Detect which cell encompasses the target text, then output its [X, Y] center coordinate. 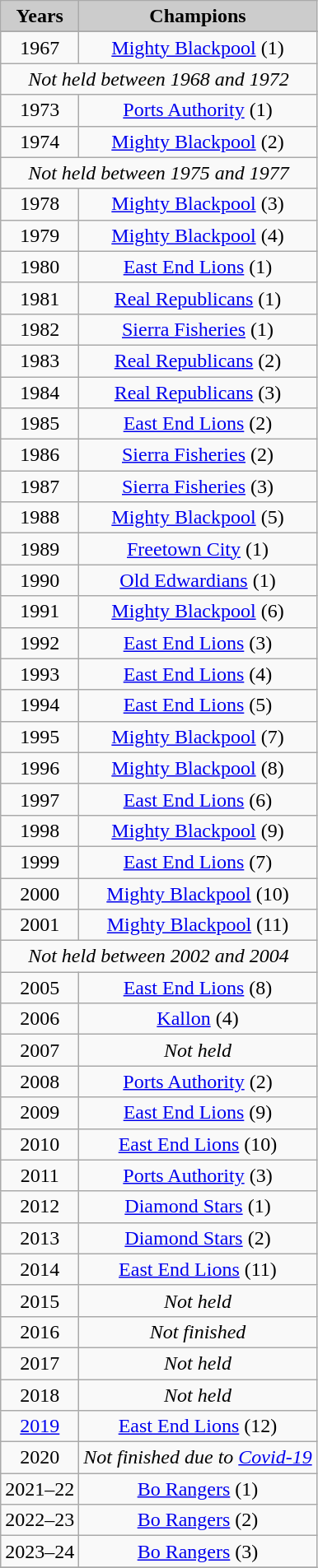
1967 [40, 48]
1991 [40, 612]
2010 [40, 1144]
1996 [40, 768]
Mighty Blackpool (10) [198, 893]
2022–23 [40, 1520]
East End Lions (9) [198, 1113]
1984 [40, 393]
East End Lions (8) [198, 988]
Real Republicans (3) [198, 393]
Mighty Blackpool (6) [198, 612]
Bo Rangers (2) [198, 1520]
1995 [40, 737]
2001 [40, 925]
1994 [40, 705]
Not finished due to Covid-19 [198, 1458]
2020 [40, 1458]
Diamond Stars (1) [198, 1207]
1988 [40, 518]
1985 [40, 424]
East End Lions (7) [198, 862]
2023–24 [40, 1552]
1992 [40, 643]
Kallon (4) [198, 1019]
2014 [40, 1269]
Mighty Blackpool (5) [198, 518]
2013 [40, 1238]
1979 [40, 235]
2019 [40, 1426]
Mighty Blackpool (4) [198, 235]
2017 [40, 1363]
Not finished [198, 1332]
Bo Rangers (3) [198, 1552]
Champions [198, 16]
Freetown City (1) [198, 549]
1987 [40, 486]
2016 [40, 1332]
2015 [40, 1300]
Mighty Blackpool (9) [198, 831]
1981 [40, 298]
2000 [40, 893]
Sierra Fisheries (1) [198, 329]
2008 [40, 1082]
1989 [40, 549]
2012 [40, 1207]
Ports Authority (1) [198, 110]
Sierra Fisheries (2) [198, 455]
Real Republicans (1) [198, 298]
East End Lions (2) [198, 424]
2018 [40, 1395]
Real Republicans (2) [198, 361]
Old Edwardians (1) [198, 580]
2005 [40, 988]
East End Lions (11) [198, 1269]
Bo Rangers (1) [198, 1489]
Mighty Blackpool (8) [198, 768]
2007 [40, 1050]
Not held between 1975 and 1977 [158, 173]
1990 [40, 580]
2009 [40, 1113]
East End Lions (6) [198, 799]
1974 [40, 142]
1983 [40, 361]
1973 [40, 110]
East End Lions (12) [198, 1426]
2021–22 [40, 1489]
2006 [40, 1019]
Not held between 1968 and 1972 [158, 79]
East End Lions (10) [198, 1144]
1982 [40, 329]
Mighty Blackpool (2) [198, 142]
Ports Authority (2) [198, 1082]
Mighty Blackpool (1) [198, 48]
1980 [40, 267]
1997 [40, 799]
Ports Authority (3) [198, 1175]
East End Lions (4) [198, 674]
1978 [40, 204]
1986 [40, 455]
East End Lions (1) [198, 267]
Not held between 2002 and 2004 [158, 956]
Sierra Fisheries (3) [198, 486]
1998 [40, 831]
Mighty Blackpool (11) [198, 925]
1999 [40, 862]
Mighty Blackpool (7) [198, 737]
Years [40, 16]
East End Lions (5) [198, 705]
2011 [40, 1175]
Diamond Stars (2) [198, 1238]
1993 [40, 674]
East End Lions (3) [198, 643]
Mighty Blackpool (3) [198, 204]
